Return the (X, Y) coordinate for the center point of the cell that contains the specified text.  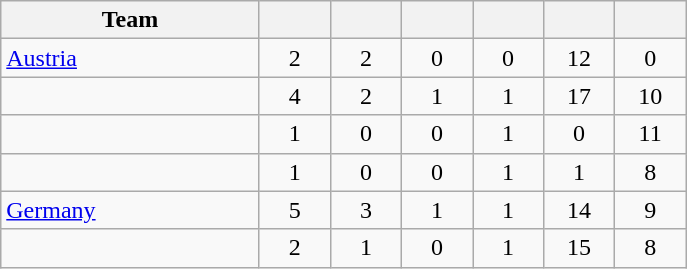
Team (130, 20)
4 (294, 96)
14 (580, 210)
3 (366, 210)
Austria (130, 58)
17 (580, 96)
15 (580, 248)
10 (650, 96)
Germany (130, 210)
5 (294, 210)
12 (580, 58)
9 (650, 210)
11 (650, 134)
